Locate the cell with the specified text and output its (X, Y) center coordinate. 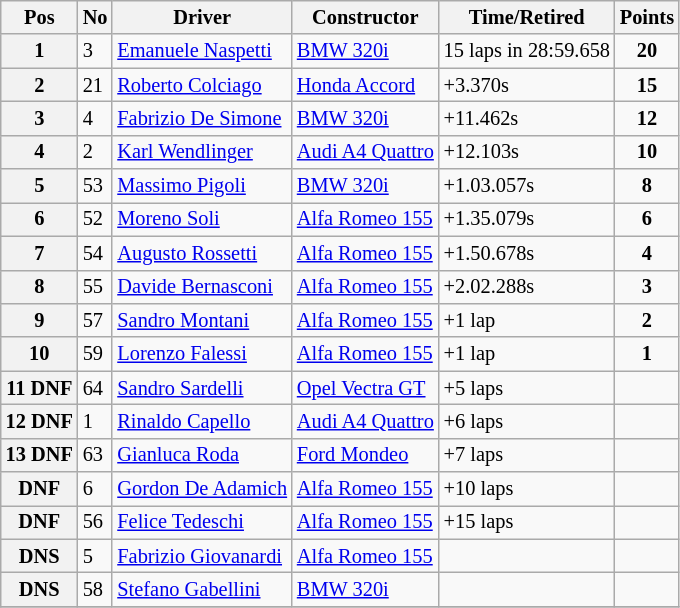
21 (96, 85)
Ford Mondeo (366, 455)
Time/Retired (527, 17)
53 (96, 186)
20 (647, 51)
Gianluca Roda (202, 455)
54 (96, 253)
Sandro Montani (202, 320)
Felice Tedeschi (202, 522)
+1.03.057s (527, 186)
Constructor (366, 17)
+6 laps (527, 421)
+5 laps (527, 388)
+3.370s (527, 85)
Gordon De Adamich (202, 489)
Emanuele Naspetti (202, 51)
56 (96, 522)
+1.35.079s (527, 219)
+7 laps (527, 455)
+15 laps (527, 522)
12 (647, 118)
9 (40, 320)
Points (647, 17)
58 (96, 589)
Fabrizio De Simone (202, 118)
Augusto Rossetti (202, 253)
Karl Wendlinger (202, 152)
+10 laps (527, 489)
Roberto Colciago (202, 85)
13 DNF (40, 455)
Massimo Pigoli (202, 186)
No (96, 17)
15 laps in 28:59.658 (527, 51)
57 (96, 320)
Lorenzo Falessi (202, 354)
55 (96, 287)
Opel Vectra GT (366, 388)
63 (96, 455)
Driver (202, 17)
Moreno Soli (202, 219)
+11.462s (527, 118)
12 DNF (40, 421)
Rinaldo Capello (202, 421)
Sandro Sardelli (202, 388)
64 (96, 388)
+2.02.288s (527, 287)
Pos (40, 17)
+12.103s (527, 152)
52 (96, 219)
11 DNF (40, 388)
7 (40, 253)
Davide Bernasconi (202, 287)
+1.50.678s (527, 253)
15 (647, 85)
59 (96, 354)
Stefano Gabellini (202, 589)
Honda Accord (366, 85)
Fabrizio Giovanardi (202, 556)
